Extract the (X, Y) coordinate from the center of the cell holding the provided text.  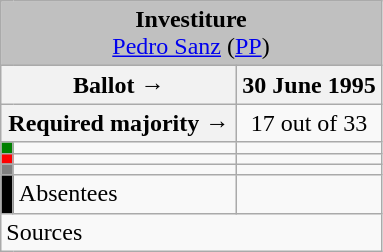
Ballot → (119, 85)
Absentees (125, 194)
17 out of 33 (309, 123)
30 June 1995 (309, 85)
InvestiturePedro Sanz (PP) (191, 34)
Sources (191, 232)
Required majority → (119, 123)
